From the cell containing the given text, extract its center point as (x, y) coordinate. 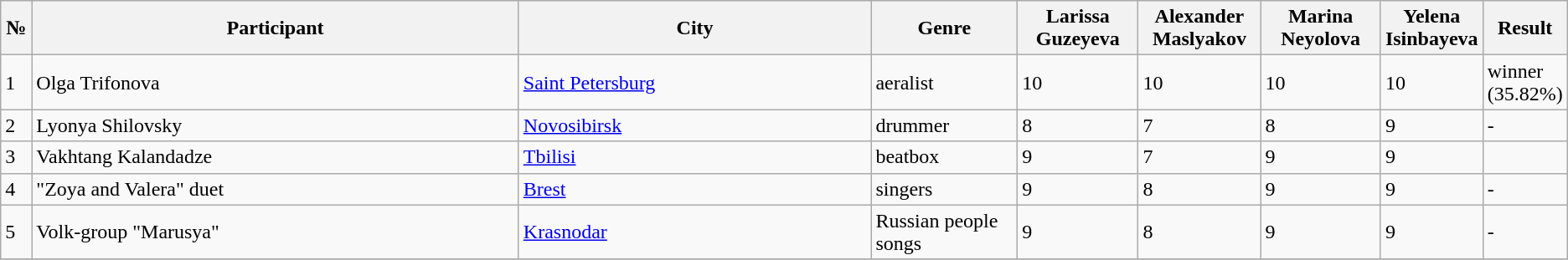
№ (17, 28)
Genre (945, 28)
Volk-group "Marusya" (275, 232)
Olga Trifonova (275, 82)
Result (1524, 28)
1 (17, 82)
drummer (945, 125)
"Zoya and Valera" duet (275, 189)
singers (945, 189)
City (695, 28)
winner (35.82%) (1524, 82)
Alexander Maslyakov (1199, 28)
Krasnodar (695, 232)
Novosibirsk (695, 125)
5 (17, 232)
Vakhtang Kalandadze (275, 157)
Brest (695, 189)
Participant (275, 28)
Marina Neyolova (1321, 28)
2 (17, 125)
Russian people songs (945, 232)
Tbilisi (695, 157)
Lyonya Shilovsky (275, 125)
3 (17, 157)
aeralist (945, 82)
Yelena Isinbayeva (1431, 28)
beatbox (945, 157)
Saint Petersburg (695, 82)
4 (17, 189)
Larissa Guzeyeva (1078, 28)
